Locate the cell with the specified text and output its [X, Y] center coordinate. 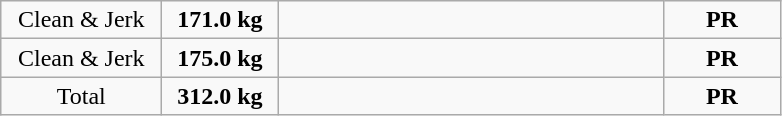
Total [82, 96]
175.0 kg [220, 58]
312.0 kg [220, 96]
171.0 kg [220, 20]
